Capture the cell that displays the provided text and extract its (x, y) central coordinate. 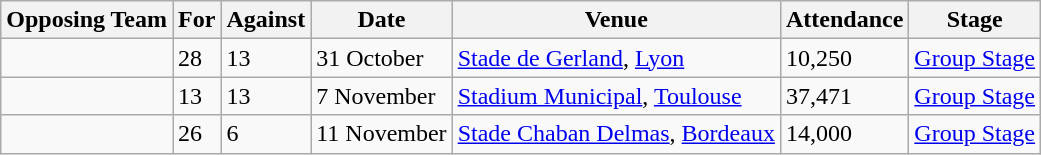
Attendance (844, 20)
Stage (975, 20)
28 (197, 58)
11 November (382, 134)
37,471 (844, 96)
7 November (382, 96)
6 (266, 134)
Date (382, 20)
Stadium Municipal, Toulouse (616, 96)
Opposing Team (87, 20)
14,000 (844, 134)
Stade Chaban Delmas, Bordeaux (616, 134)
Venue (616, 20)
26 (197, 134)
For (197, 20)
10,250 (844, 58)
Against (266, 20)
Stade de Gerland, Lyon (616, 58)
31 October (382, 58)
